Pinpoint the cell where the given text exists, returning its (X, Y) midpoint coordinate. 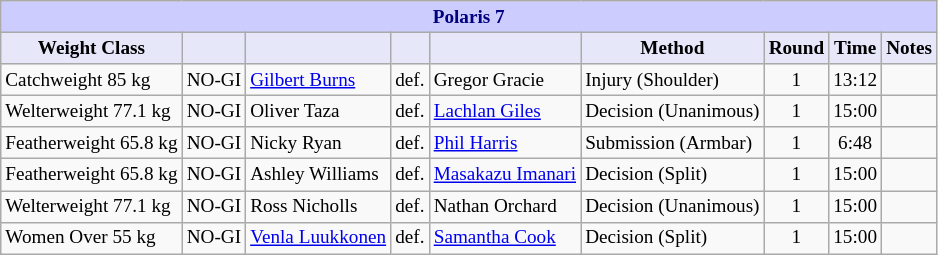
Round (796, 48)
Oliver Taza (318, 111)
Ashley Williams (318, 175)
Samantha Cook (504, 238)
6:48 (856, 143)
Women Over 55 kg (92, 238)
Ross Nicholls (318, 206)
Lachlan Giles (504, 111)
Gilbert Burns (318, 80)
Gregor Gracie (504, 80)
Injury (Shoulder) (672, 80)
13:12 (856, 80)
Polaris 7 (469, 17)
Masakazu Imanari (504, 175)
Weight Class (92, 48)
Submission (Armbar) (672, 143)
Phil Harris (504, 143)
Time (856, 48)
Nathan Orchard (504, 206)
Notes (910, 48)
Method (672, 48)
Catchweight 85 kg (92, 80)
Venla Luukkonen (318, 238)
Nicky Ryan (318, 143)
